Search for the cell housing the specified text and yield its (x, y) center coordinate. 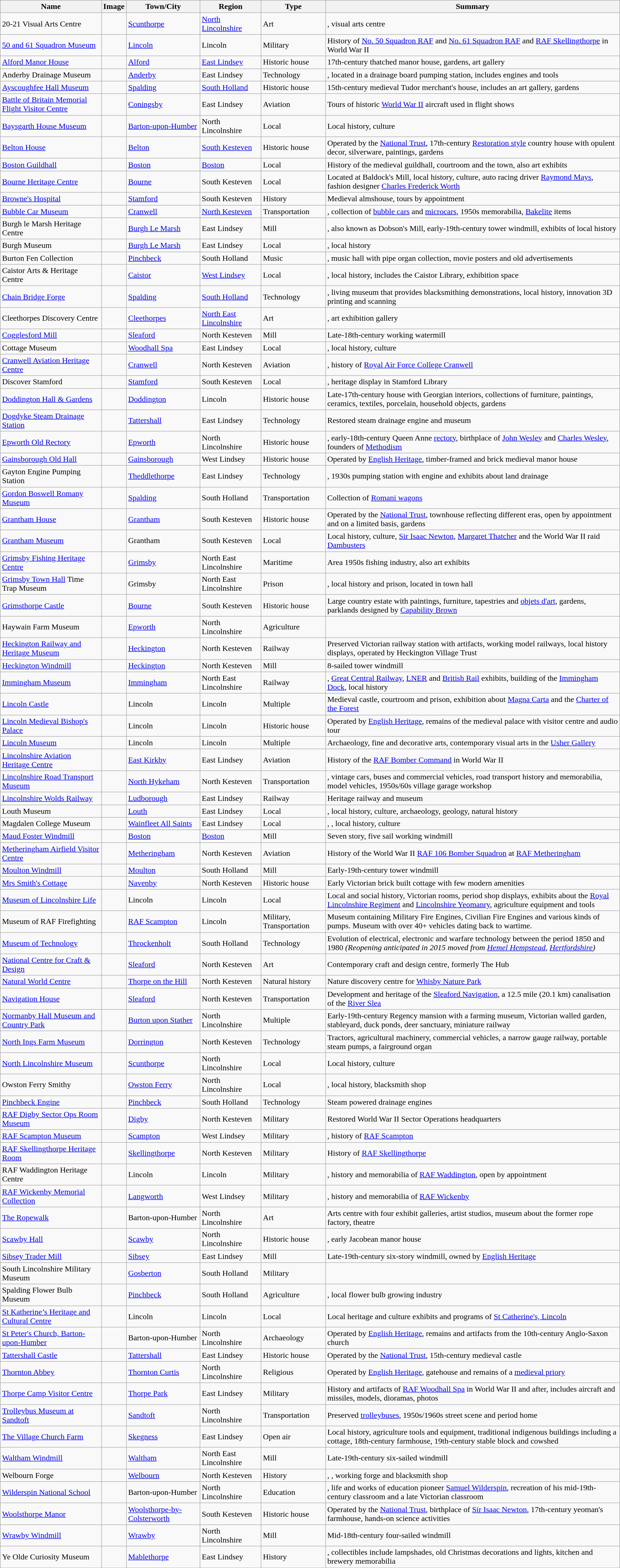
St Peter's Church, Barton-upon-Humber (51, 1338)
, heritage display in Stamford Library (473, 382)
, history of RAF Scampton (473, 1136)
Operated by English Heritage, remains and artifacts from the 10th-century Anglo-Saxon church (473, 1338)
Louth Museum (51, 811)
Operated by English Heritage, remains of the medieval palace with visitor centre and audio tour (473, 725)
North Lincolnshire Museum (51, 1063)
Owston Ferry (163, 1085)
Preserved Victorian railway station with artifacts, working model railways, local history displays, operated by Heckington Village Trust (473, 649)
Haywain Farm Museum (51, 627)
Theddlethorpe (163, 476)
Medieval castle, courtroom and prison, exhibition about Magna Carta and the Charter of the Forest (473, 704)
, local history, culture (473, 348)
Town/City (163, 7)
Development and heritage of the Sleaford Navigation, a 12.5 mile (20.1 km) canalisation of the River Slea (473, 999)
Gosberton (163, 1273)
Louth (163, 811)
Operated by English Heritage, timber-framed and brick medieval manor house (473, 459)
Wrawby Windmill (51, 1536)
, local history (473, 246)
Anderby Drainage Museum (51, 75)
Sandtoft (163, 1415)
Langworth (163, 1196)
Local heritage and culture exhibits and programs of St Catherine's, Lincoln (473, 1316)
Archaeology, fine and decorative arts, contemporary visual arts in the Usher Gallery (473, 743)
History of the World War II RAF 106 Bomber Squadron at RAF Metheringham (473, 853)
The Ropewalk (51, 1218)
, , working forge and blacksmith shop (473, 1475)
History of RAF Skellingthorpe (473, 1153)
Belton (163, 148)
Metheringham (163, 853)
South Lincolnshire Military Museum (51, 1273)
Seven story, five sail working windmill (473, 836)
17th-century thatched manor house, gardens, art gallery (473, 62)
Early-19th-century Regency mansion with a farming museum, Victorian walled garden, stableyard, duck ponds, deer sanctuary, miniature railway (473, 1020)
Anderby (163, 75)
Epworth Old Rectory (51, 442)
Woodhall Spa (163, 348)
Wainfleet All Saints (163, 824)
RAF Scampton Museum (51, 1136)
Late-17th-century house with Georgian interiors, collections of furniture, paintings, ceramics, textiles, porcelain, household objects, gardens (473, 399)
Region (231, 7)
, art exhibition gallery (473, 318)
15th-century medieval Tudor merchant's house, includes an art gallery, gardens (473, 87)
Medieval almshouse, tours by appointment (473, 199)
Owston Ferry Smithy (51, 1085)
North Ings Farm Museum (51, 1042)
East Kirkby (163, 760)
Coningsby (163, 105)
History of the medieval guildhall, courtroom and the town, also art exhibits (473, 164)
Open air (293, 1437)
Browne's Hospital (51, 199)
, local history, blacksmith shop (473, 1085)
Gayton Engine Pumping Station (51, 476)
Operated by English Heritage, gatehouse and remains of a medieval priory (473, 1372)
Early-19th-century tower windmill (473, 870)
Skellingthorpe (163, 1153)
Early Victorian brick built cottage with few modern amenities (473, 883)
Pinchbeck Engine (51, 1102)
Moulton Windmill (51, 870)
Museum containing Military Fire Engines, Civilian Fire Engines and various kinds of pumps. Museum with over 40+ vehicles dating back to wartime. (473, 921)
Operated by the National Trust, 17th-century Restoration style country house with opulent decor, silverware, paintings, gardens (473, 148)
Mid-18th-century four-sailed windmill (473, 1536)
Scampton (163, 1136)
Magdalen College Museum (51, 824)
, located in a drainage board pumping station, includes engines and tools (473, 75)
Operated by the National Trust, 15th-century medieval castle (473, 1355)
Arts centre with four exhibit galleries, artist studios, museum about the former rope factory, theatre (473, 1218)
Tattershall Castle (51, 1355)
Summary (473, 7)
RAF Digby Sector Ops Room Museum (51, 1119)
50 and 61 Squadron Museum (51, 45)
Operated by the National Trust, birthplace of Sir Isaac Newton, 17th-century yeoman's farmhouse, hands-on science activities (473, 1514)
Located at Baldock's Mill, local history, culture, auto racing driver Raymond Mays, fashion designer Charles Frederick Worth (473, 181)
Normanby Hall Museum and Country Park (51, 1020)
, visual arts centre (473, 24)
Mrs Smith's Cottage (51, 883)
Music (293, 258)
Lincoln Museum (51, 743)
Cleethorpes (163, 318)
National Centre for Craft & Design (51, 964)
Grimsthorpe Castle (51, 606)
Gainsborough (163, 459)
Waltham Windmill (51, 1458)
Woolsthorpe Manor (51, 1514)
St Katherine’s Heritage and Cultural Centre (51, 1316)
Restored steam drainage engine and museum (473, 420)
Steam powered drainage engines (473, 1102)
Sibsey (163, 1256)
Grimsby Town Hall Time Trap Museum (51, 584)
Chain Bridge Forge (51, 297)
Spalding Flower Bulb Museum (51, 1295)
, collectibles include lampshades, old Christmas decorations and lights, kitchen and brewery memorabilia (473, 1557)
Image (114, 7)
Boston Guildhall (51, 164)
Burton upon Stather (163, 1020)
North Hykeham (163, 781)
History of No. 50 Squadron RAF and No. 61 Squadron RAF and RAF Skellingthorpe in World War II (473, 45)
Thorpe Camp Visitor Centre (51, 1393)
Restored World War II Sector Operations headquarters (473, 1119)
, music hall with pipe organ collection, movie posters and old advertisements (473, 258)
, 1930s pumping station with engine and exhibits about land drainage (473, 476)
, local history and prison, located in town hall (473, 584)
Name (51, 7)
Alford (163, 62)
Large country estate with paintings, furniture, tapestries and objets d'art, gardens, parklands designed by Capability Brown (473, 606)
RAF Skellingthorpe Heritage Room (51, 1153)
RAF Scampton (163, 921)
Maud Foster Windmill (51, 836)
Heckington Railway and Heritage Museum (51, 649)
Cogglesford Mill (51, 335)
Belton House (51, 148)
Burton Fen Collection (51, 258)
Nature discovery centre for Whisby Nature Park (473, 982)
Immingham (163, 682)
Caistor Arts & Heritage Centre (51, 275)
Lincoln Medieval Bishop's Palace (51, 725)
Gordon Boswell Romany Museum (51, 498)
Late-19th-century six-story windmill, owned by English Heritage (473, 1256)
Grantham Museum (51, 541)
Lincolnshire Aviation Heritage Centre (51, 760)
Dorrington (163, 1042)
Thorpe Park (163, 1393)
Maritime (293, 563)
, history and memorabilia of RAF Waddington, open by appointment (473, 1175)
Dogdyke Steam Drainage Station (51, 420)
RAF Waddington Heritage Centre (51, 1175)
Cottage Museum (51, 348)
Natural history (293, 982)
, local history, includes the Caistor Library, exhibition space (473, 275)
Thorpe on the Hill (163, 982)
The Village Church Farm (51, 1437)
, local flower bulb growing industry (473, 1295)
Natural World Centre (51, 982)
Grimsby Fishing Heritage Centre (51, 563)
Thornton Curtis (163, 1372)
Grantham House (51, 520)
Operated by the National Trust, townhouse reflecting different eras, open by appointment and on a limited basis, gardens (473, 520)
20-21 Visual Arts Centre (51, 24)
, vintage cars, buses and commercial vehicles, road transport history and memorabilia, model vehicles, 1950s/60s village garage workshop (473, 781)
Local history, culture, Sir Isaac Newton, Margaret Thatcher and the World War II raid Dambusters (473, 541)
Lincoln Castle (51, 704)
Late-18th-century working watermill (473, 335)
Scawby (163, 1239)
Scawby Hall (51, 1239)
Welbourn Forge (51, 1475)
Tractors, agricultural machinery, commercial vehicles, a narrow gauge railway, portable steam pumps, a fairground organ (473, 1042)
Museum of Lincolnshire Life (51, 900)
Bourne Heritage Centre (51, 181)
Area 1950s fishing industry, also art exhibits (473, 563)
, early-18th-century Queen Anne rectory, birthplace of John Wesley and Charles Wesley, founders of Methodism (473, 442)
Preserved trolleybuses, 1950s/1960s street scene and period home (473, 1415)
Military, Transportation (293, 921)
Ye Olde Curiosity Museum (51, 1557)
Digby (163, 1119)
, early Jacobean manor house (473, 1239)
Mablethorpe (163, 1557)
Alford Manor House (51, 62)
Waltham (163, 1458)
, local history, culture, archaeology, geology, natural history (473, 811)
Metheringham Airfield Visitor Centre (51, 853)
Collection of Romani wagons (473, 498)
Wilderspin National School (51, 1493)
Navigation House (51, 999)
Lincolnshire Road Transport Museum (51, 781)
Heritage railway and museum (473, 798)
Throckenholt (163, 943)
Contemporary craft and design centre, formerly The Hub (473, 964)
Bubble Car Museum (51, 211)
Navenby (163, 883)
Moulton (163, 870)
Type (293, 7)
Thornton Abbey (51, 1372)
Museum of Technology (51, 943)
Cranwell Aviation Heritage Centre (51, 365)
History and artifacts of RAF Woodhall Spa in World War II and after, includes aircraft and missiles, models, dioramas, photos (473, 1393)
Museum of RAF Firefighting (51, 921)
Ayscoughfee Hall Museum (51, 87)
Archaeology (293, 1338)
Discover Stamford (51, 382)
Heckington Windmill (51, 666)
Wrawby (163, 1536)
Tours of historic World War II aircraft used in flight shows (473, 105)
Sibsey Trader Mill (51, 1256)
, Great Central Railway, LNER and British Rail exhibits, building of the Immingham Dock, local history (473, 682)
Cleethorpes Discovery Centre (51, 318)
Gainsborough Old Hall (51, 459)
Baysgarth House Museum (51, 126)
, living museum that provides blacksmithing demonstrations, local history, innovation 3D printing and scanning (473, 297)
Trolleybus Museum at Sandtoft (51, 1415)
, collection of bubble cars and microcars, 1950s memorabilia, Bakelite items (473, 211)
Education (293, 1493)
Burgh le Marsh Heritage Centre (51, 228)
, history of Royal Air Force College Cranwell (473, 365)
, , local history, culture (473, 824)
Woolsthorpe-by-Colsterworth (163, 1514)
Immingham Museum (51, 682)
8-sailed tower windmill (473, 666)
, history and memorabilia of RAF Wickenby (473, 1196)
Burgh Museum (51, 246)
Religious (293, 1372)
, also known as Dobson's Mill, early-19th-century tower windmill, exhibits of local history (473, 228)
Doddington (163, 399)
History of the RAF Bomber Command in World War II (473, 760)
Welbourn (163, 1475)
Caistor (163, 275)
Skegness (163, 1437)
Prison (293, 584)
Ludborough (163, 798)
Late-19th-century six-sailed windmill (473, 1458)
Doddington Hall & Gardens (51, 399)
, life and works of education pioneer Samuel Wilderspin, recreation of his mid-19th-century classroom and a late Victorian classroom (473, 1493)
Lincolnshire Wolds Railway (51, 798)
Battle of Britain Memorial Flight Visitor Centre (51, 105)
RAF Wickenby Memorial Collection (51, 1196)
